Provide the [x, y] coordinate of the cell's center where the given text is located.  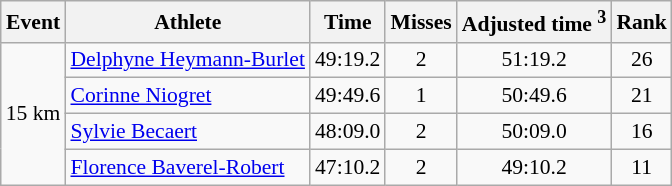
Rank [642, 22]
26 [642, 60]
50:49.6 [534, 96]
Athlete [188, 22]
11 [642, 167]
Florence Baverel-Robert [188, 167]
Time [348, 22]
Misses [420, 22]
49:49.6 [348, 96]
49:19.2 [348, 60]
15 km [34, 113]
1 [420, 96]
21 [642, 96]
51:19.2 [534, 60]
50:09.0 [534, 132]
Corinne Niogret [188, 96]
Sylvie Becaert [188, 132]
Delphyne Heymann-Burlet [188, 60]
Event [34, 22]
16 [642, 132]
47:10.2 [348, 167]
Adjusted time 3 [534, 22]
48:09.0 [348, 132]
49:10.2 [534, 167]
